Output the (X, Y) coordinate of the center of the cell containing the given text.  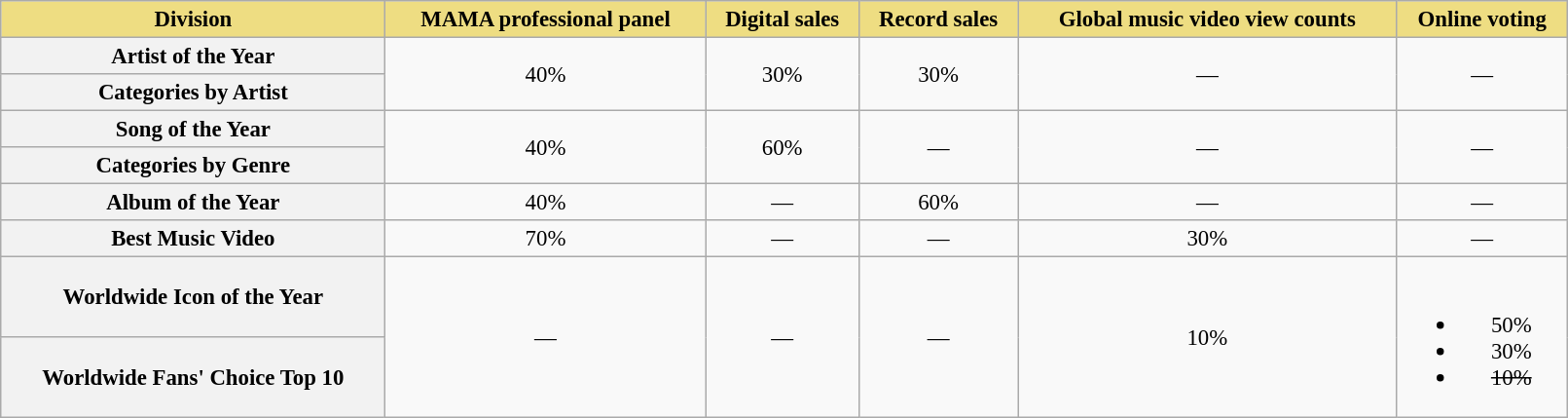
Worldwide Fans' Choice Top 10 (193, 377)
Global music video view counts (1207, 19)
Online voting (1482, 19)
Artist of the Year (193, 57)
Categories by Genre (193, 166)
Categories by Artist (193, 93)
Digital sales (783, 19)
Best Music Video (193, 239)
10% (1207, 337)
70% (545, 239)
Record sales (938, 19)
MAMA professional panel (545, 19)
50% 30% 10% (1482, 337)
Song of the Year (193, 130)
Album of the Year (193, 203)
Division (193, 19)
Worldwide Icon of the Year (193, 297)
